Search for the cell housing the specified text and yield its [x, y] center coordinate. 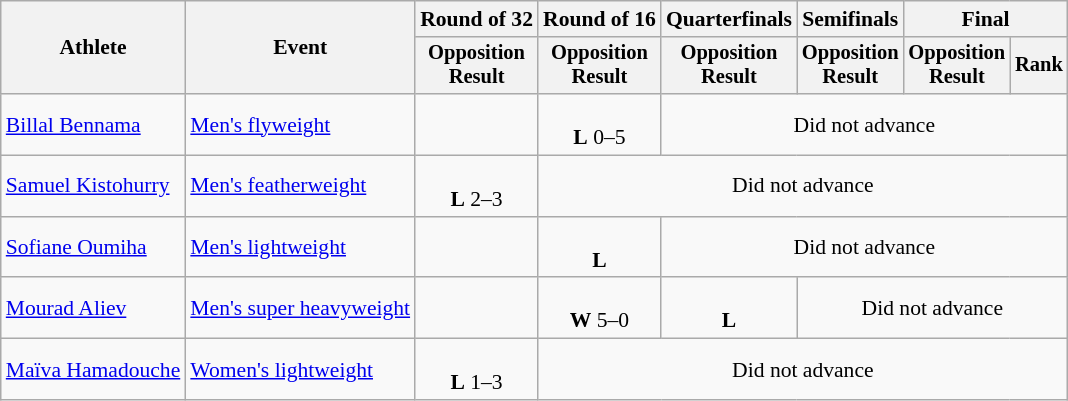
Samuel Kistohurry [94, 186]
Round of 16 [600, 19]
Sofiane Oumiha [94, 248]
Rank [1039, 66]
Men's flyweight [300, 124]
Maïva Hamadouche [94, 370]
Men's super heavyweight [300, 308]
Final [986, 19]
Billal Bennama [94, 124]
L 1–3 [476, 370]
Women's lightweight [300, 370]
L 2–3 [476, 186]
W 5–0 [600, 308]
Event [300, 48]
Quarterfinals [729, 19]
Round of 32 [476, 19]
Mourad Aliev [94, 308]
L 0–5 [600, 124]
Men's lightweight [300, 248]
Semifinals [850, 19]
Athlete [94, 48]
Men's featherweight [300, 186]
